Scan for the cell matching the given text and deliver its [X, Y] coordinate at center. 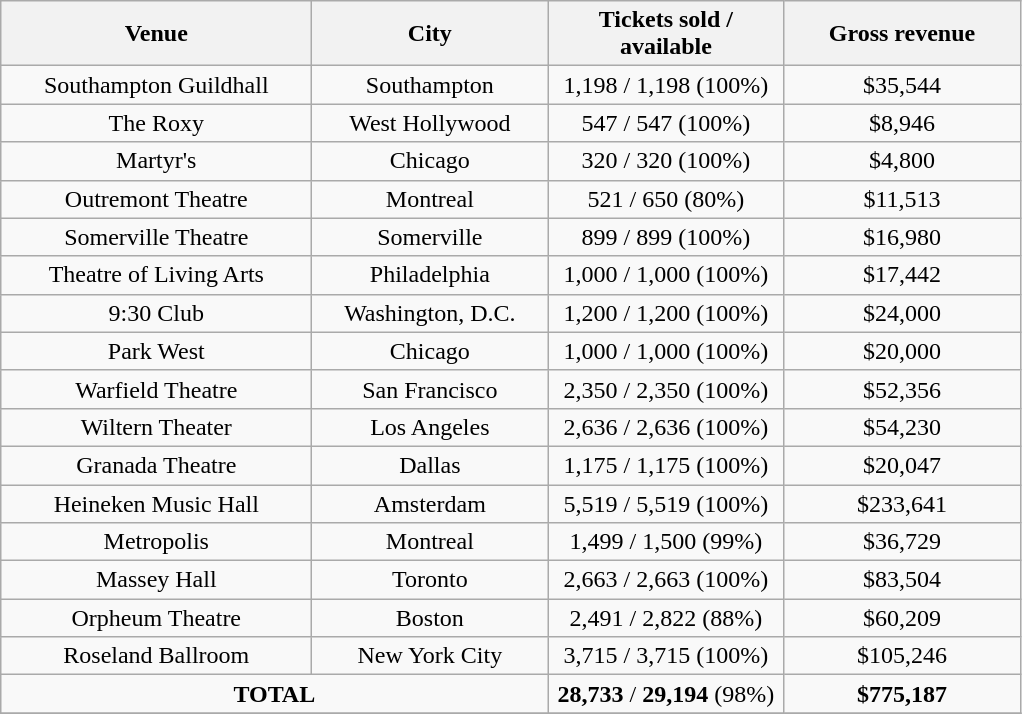
Dallas [430, 465]
New York City [430, 656]
$60,209 [902, 618]
San Francisco [430, 389]
2,663 / 2,663 (100%) [666, 580]
$16,980 [902, 237]
The Roxy [156, 123]
Southampton Guildhall [156, 85]
2,491 / 2,822 (88%) [666, 618]
9:30 Club [156, 313]
$52,356 [902, 389]
$36,729 [902, 542]
Orpheum Theatre [156, 618]
Martyr's [156, 161]
Granada Theatre [156, 465]
Tickets sold / available [666, 34]
Warfield Theatre [156, 389]
$11,513 [902, 199]
3,715 / 3,715 (100%) [666, 656]
Park West [156, 351]
$20,000 [902, 351]
Outremont Theatre [156, 199]
Metropolis [156, 542]
West Hollywood [430, 123]
$775,187 [902, 694]
$8,946 [902, 123]
Gross revenue [902, 34]
1,499 / 1,500 (99%) [666, 542]
1,200 / 1,200 (100%) [666, 313]
$54,230 [902, 427]
2,350 / 2,350 (100%) [666, 389]
Massey Hall [156, 580]
Somerville Theatre [156, 237]
547 / 547 (100%) [666, 123]
28,733 / 29,194 (98%) [666, 694]
2,636 / 2,636 (100%) [666, 427]
Somerville [430, 237]
1,198 / 1,198 (100%) [666, 85]
5,519 / 5,519 (100%) [666, 503]
$20,047 [902, 465]
Theatre of Living Arts [156, 275]
$35,544 [902, 85]
521 / 650 (80%) [666, 199]
Venue [156, 34]
1,175 / 1,175 (100%) [666, 465]
$105,246 [902, 656]
Philadelphia [430, 275]
Boston [430, 618]
Wiltern Theater [156, 427]
Toronto [430, 580]
Southampton [430, 85]
$24,000 [902, 313]
899 / 899 (100%) [666, 237]
$83,504 [902, 580]
Heineken Music Hall [156, 503]
Los Angeles [430, 427]
Amsterdam [430, 503]
City [430, 34]
Roseland Ballroom [156, 656]
320 / 320 (100%) [666, 161]
Washington, D.C. [430, 313]
TOTAL [274, 694]
$17,442 [902, 275]
$4,800 [902, 161]
$233,641 [902, 503]
